From the cell containing the given text, extract its center point as [x, y] coordinate. 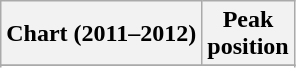
Peakposition [248, 34]
Chart (2011–2012) [102, 34]
